Return (x, y) of the center of cell containing provided text 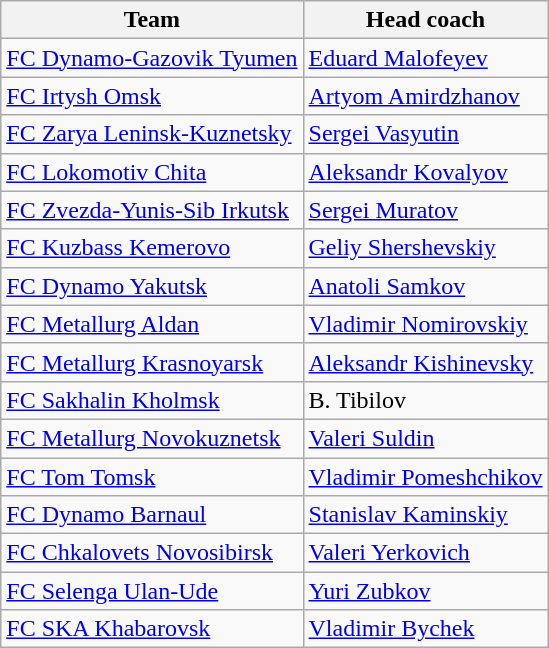
Sergei Muratov (426, 210)
Head coach (426, 20)
FC Irtysh Omsk (152, 96)
Anatoli Samkov (426, 286)
FC Dynamo Barnaul (152, 515)
FC Dynamo Yakutsk (152, 286)
Artyom Amirdzhanov (426, 96)
FC SKA Khabarovsk (152, 629)
FC Dynamo-Gazovik Tyumen (152, 58)
FC Zarya Leninsk-Kuznetsky (152, 134)
Yuri Zubkov (426, 591)
FC Lokomotiv Chita (152, 172)
FC Tom Tomsk (152, 477)
Aleksandr Kishinevsky (426, 362)
FC Metallurg Krasnoyarsk (152, 362)
Vladimir Nomirovskiy (426, 324)
FC Chkalovets Novosibirsk (152, 553)
Geliy Shershevskiy (426, 248)
Team (152, 20)
FC Sakhalin Kholmsk (152, 400)
Eduard Malofeyev (426, 58)
Aleksandr Kovalyov (426, 172)
Vladimir Pomeshchikov (426, 477)
FC Zvezda-Yunis-Sib Irkutsk (152, 210)
FC Selenga Ulan-Ude (152, 591)
B. Tibilov (426, 400)
Stanislav Kaminskiy (426, 515)
Sergei Vasyutin (426, 134)
Vladimir Bychek (426, 629)
FC Metallurg Aldan (152, 324)
FC Kuzbass Kemerovo (152, 248)
FC Metallurg Novokuznetsk (152, 438)
Valeri Suldin (426, 438)
Valeri Yerkovich (426, 553)
